Return the [x, y] coordinate for the center point of the cell that contains the specified text.  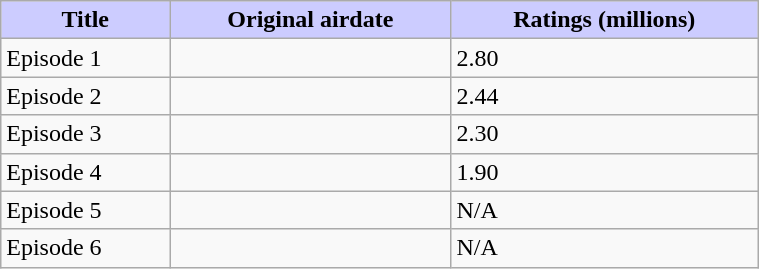
Episode 1 [86, 58]
Original airdate [310, 20]
Title [86, 20]
Episode 5 [86, 210]
Ratings (millions) [604, 20]
Episode 3 [86, 134]
2.44 [604, 96]
Episode 2 [86, 96]
2.80 [604, 58]
Episode 4 [86, 172]
Episode 6 [86, 248]
2.30 [604, 134]
1.90 [604, 172]
